Locate the cell with the specified text and output its (X, Y) center coordinate. 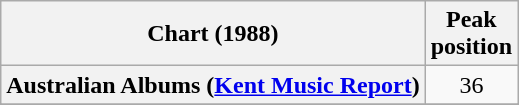
Australian Albums (Kent Music Report) (213, 85)
Chart (1988) (213, 34)
36 (471, 85)
Peakposition (471, 34)
